Scan for the cell matching the given text and deliver its [X, Y] coordinate at center. 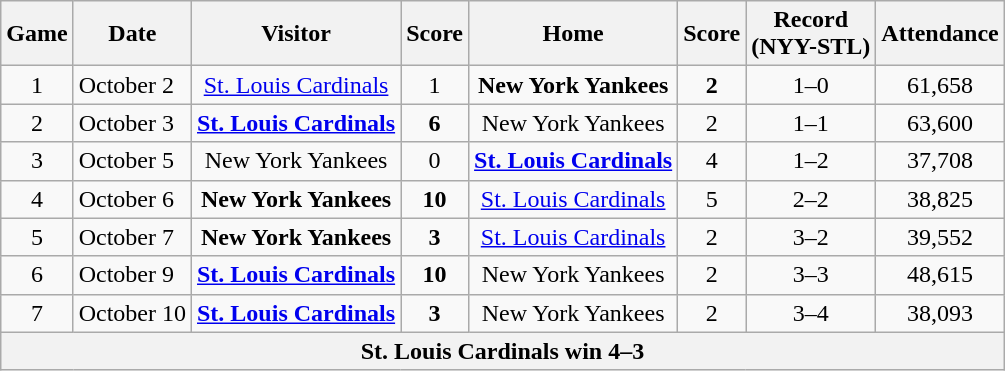
October 6 [132, 199]
1–0 [811, 85]
October 7 [132, 237]
39,552 [940, 237]
3–3 [811, 275]
Home [574, 34]
38,093 [940, 313]
October 3 [132, 123]
October 5 [132, 161]
3–2 [811, 237]
Record(NYY-STL) [811, 34]
October 10 [132, 313]
October 9 [132, 275]
38,825 [940, 199]
7 [37, 313]
1–1 [811, 123]
0 [435, 161]
Date [132, 34]
Attendance [940, 34]
37,708 [940, 161]
3–4 [811, 313]
1–2 [811, 161]
2–2 [811, 199]
October 2 [132, 85]
61,658 [940, 85]
St. Louis Cardinals win 4–3 [502, 351]
Game [37, 34]
48,615 [940, 275]
63,600 [940, 123]
Visitor [296, 34]
